Return the (X, Y) coordinate for the center point of the cell that contains the specified text.  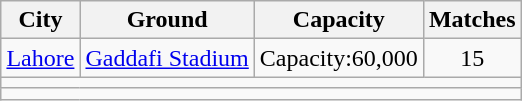
City (40, 20)
Ground (167, 20)
Gaddafi Stadium (167, 58)
Capacity (338, 20)
15 (472, 58)
Matches (472, 20)
Lahore (40, 58)
Capacity:60,000 (338, 58)
